Detect which cell encompasses the target text, then output its [X, Y] center coordinate. 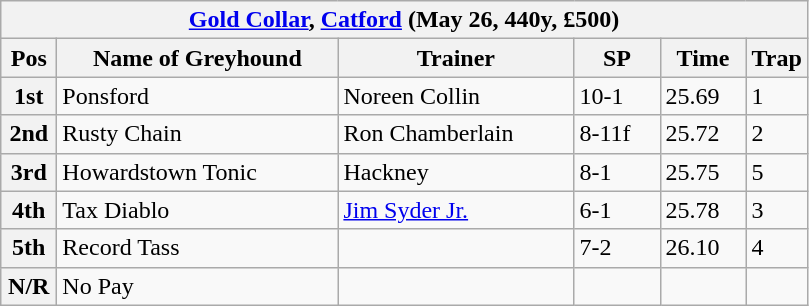
8-1 [617, 172]
26.10 [703, 248]
Tax Diablo [198, 210]
3rd [29, 172]
3 [776, 210]
4 [776, 248]
25.69 [703, 96]
7-2 [617, 248]
2nd [29, 134]
4th [29, 210]
6-1 [617, 210]
Howardstown Tonic [198, 172]
Pos [29, 58]
1st [29, 96]
25.72 [703, 134]
Jim Syder Jr. [456, 210]
5 [776, 172]
Record Tass [198, 248]
5th [29, 248]
No Pay [198, 286]
Trainer [456, 58]
Gold Collar, Catford (May 26, 440y, £500) [404, 20]
Ron Chamberlain [456, 134]
Name of Greyhound [198, 58]
Hackney [456, 172]
Ponsford [198, 96]
10-1 [617, 96]
Trap [776, 58]
SP [617, 58]
Time [703, 58]
1 [776, 96]
8-11f [617, 134]
2 [776, 134]
N/R [29, 286]
Noreen Collin [456, 96]
Rusty Chain [198, 134]
25.78 [703, 210]
25.75 [703, 172]
